Pinpoint the cell where the given text exists, returning its (X, Y) midpoint coordinate. 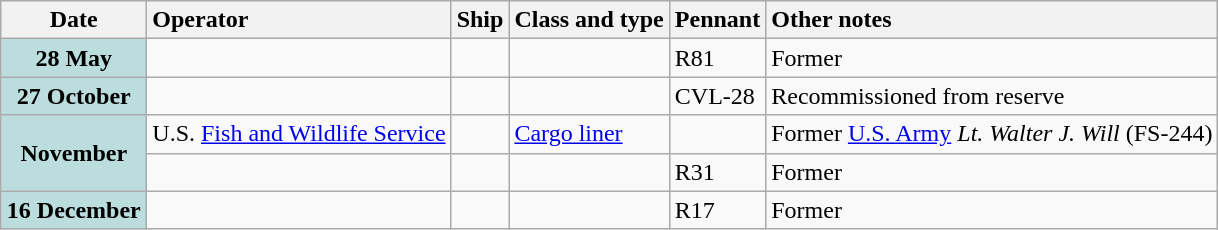
27 October (74, 96)
Pennant (717, 20)
Operator (299, 20)
16 December (74, 210)
Class and type (589, 20)
Other notes (992, 20)
November (74, 153)
R31 (717, 172)
28 May (74, 58)
Recommissioned from reserve (992, 96)
Date (74, 20)
U.S. Fish and Wildlife Service (299, 134)
Ship (480, 20)
Cargo liner (589, 134)
R81 (717, 58)
R17 (717, 210)
Former U.S. Army Lt. Walter J. Will (FS-244) (992, 134)
CVL-28 (717, 96)
